Extract the [x, y] coordinate from the center of the cell holding the provided text.  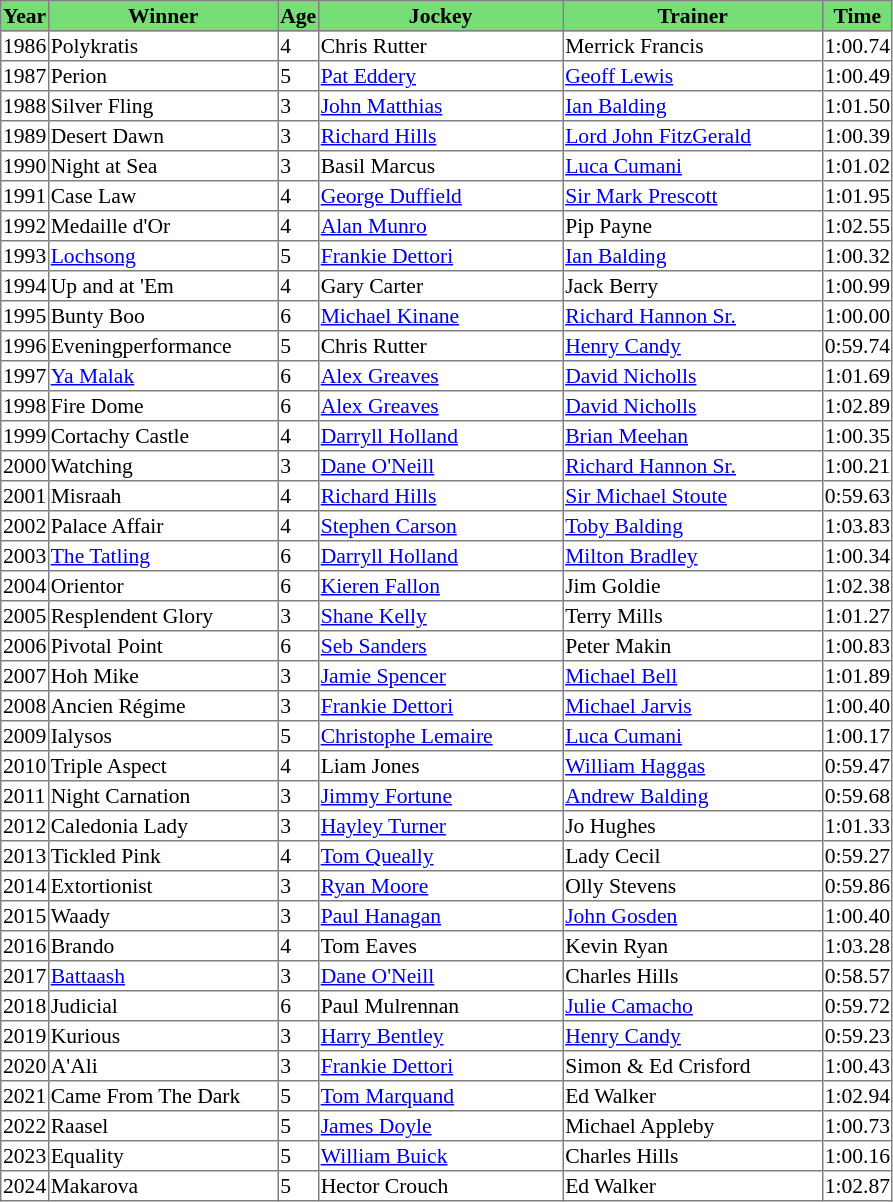
0:59.86 [857, 886]
Palace Affair [163, 526]
1:02.94 [857, 1096]
Brian Meehan [693, 436]
Resplendent Glory [163, 616]
Medaille d'Or [163, 226]
2004 [25, 586]
Kieren Fallon [440, 586]
Jimmy Fortune [440, 796]
1999 [25, 436]
1:00.21 [857, 466]
1:01.27 [857, 616]
1:02.89 [857, 406]
Extortionist [163, 886]
A'Ali [163, 1066]
Toby Balding [693, 526]
Fire Dome [163, 406]
1990 [25, 166]
Andrew Balding [693, 796]
1:01.95 [857, 196]
Pivotal Point [163, 646]
The Tatling [163, 556]
Shane Kelly [440, 616]
Misraah [163, 496]
1:00.17 [857, 736]
Hoh Mike [163, 676]
1:00.32 [857, 256]
Tickled Pink [163, 856]
1995 [25, 316]
Age [298, 16]
Case Law [163, 196]
2022 [25, 1126]
Polykratis [163, 46]
Geoff Lewis [693, 76]
2016 [25, 946]
Michael Bell [693, 676]
2012 [25, 826]
Paul Hanagan [440, 916]
John Matthias [440, 106]
Gary Carter [440, 286]
1:02.55 [857, 226]
1:03.28 [857, 946]
Kevin Ryan [693, 946]
Olly Stevens [693, 886]
Year [25, 16]
George Duffield [440, 196]
Makarova [163, 1186]
1:03.83 [857, 526]
1:01.33 [857, 826]
Milton Bradley [693, 556]
1:01.02 [857, 166]
Jim Goldie [693, 586]
Hayley Turner [440, 826]
2021 [25, 1096]
Silver Fling [163, 106]
1986 [25, 46]
Paul Mulrennan [440, 1006]
Desert Dawn [163, 136]
Winner [163, 16]
Julie Camacho [693, 1006]
1987 [25, 76]
1:00.99 [857, 286]
Time [857, 16]
Eveningperformance [163, 346]
Jockey [440, 16]
2011 [25, 796]
1:00.73 [857, 1126]
Terry Mills [693, 616]
1:01.89 [857, 676]
Cortachy Castle [163, 436]
1997 [25, 376]
Night at Sea [163, 166]
2018 [25, 1006]
James Doyle [440, 1126]
1993 [25, 256]
Liam Jones [440, 766]
0:59.63 [857, 496]
Michael Kinane [440, 316]
1:00.35 [857, 436]
Alan Munro [440, 226]
Ryan Moore [440, 886]
1:01.69 [857, 376]
1998 [25, 406]
Judicial [163, 1006]
1992 [25, 226]
Waady [163, 916]
Equality [163, 1156]
2010 [25, 766]
Tom Marquand [440, 1096]
0:59.72 [857, 1006]
1991 [25, 196]
1:00.00 [857, 316]
Michael Jarvis [693, 706]
Ialysos [163, 736]
Orientor [163, 586]
Trainer [693, 16]
Christophe Lemaire [440, 736]
Came From The Dark [163, 1096]
1:02.87 [857, 1186]
Harry Bentley [440, 1036]
Caledonia Lady [163, 826]
1989 [25, 136]
2008 [25, 706]
0:59.27 [857, 856]
2006 [25, 646]
Pip Payne [693, 226]
0:59.68 [857, 796]
John Gosden [693, 916]
1996 [25, 346]
1:02.38 [857, 586]
Triple Aspect [163, 766]
Lochsong [163, 256]
Raasel [163, 1126]
2024 [25, 1186]
Hector Crouch [440, 1186]
1:00.34 [857, 556]
Perion [163, 76]
1988 [25, 106]
1:00.39 [857, 136]
Ya Malak [163, 376]
Up and at 'Em [163, 286]
Tom Queally [440, 856]
0:59.47 [857, 766]
Jo Hughes [693, 826]
Sir Michael Stoute [693, 496]
2014 [25, 886]
Jamie Spencer [440, 676]
2023 [25, 1156]
0:58.57 [857, 976]
Sir Mark Prescott [693, 196]
Ancien Régime [163, 706]
1:01.50 [857, 106]
2019 [25, 1036]
2020 [25, 1066]
1:00.43 [857, 1066]
1994 [25, 286]
2000 [25, 466]
2013 [25, 856]
2005 [25, 616]
Merrick Francis [693, 46]
2003 [25, 556]
Basil Marcus [440, 166]
Jack Berry [693, 286]
2009 [25, 736]
2015 [25, 916]
2017 [25, 976]
2007 [25, 676]
0:59.74 [857, 346]
Night Carnation [163, 796]
1:00.16 [857, 1156]
Pat Eddery [440, 76]
Simon & Ed Crisford [693, 1066]
1:00.49 [857, 76]
2002 [25, 526]
Peter Makin [693, 646]
Lady Cecil [693, 856]
William Haggas [693, 766]
Seb Sanders [440, 646]
1:00.83 [857, 646]
Bunty Boo [163, 316]
Battaash [163, 976]
Stephen Carson [440, 526]
Brando [163, 946]
William Buick [440, 1156]
Lord John FitzGerald [693, 136]
0:59.23 [857, 1036]
Watching [163, 466]
2001 [25, 496]
1:00.74 [857, 46]
Tom Eaves [440, 946]
Kurious [163, 1036]
Michael Appleby [693, 1126]
